Return the (x, y) coordinate for the center point of the cell that contains the specified text.  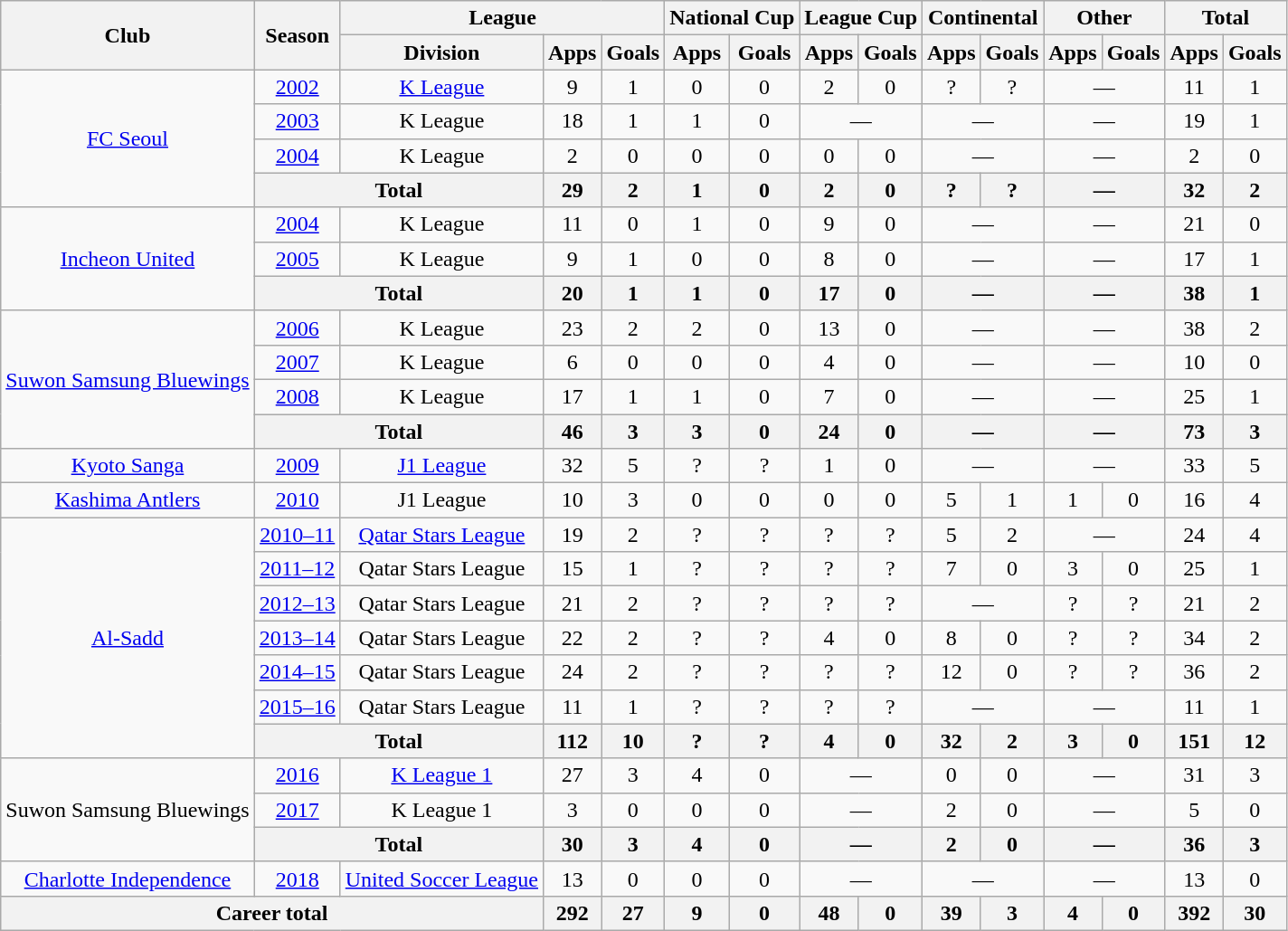
18 (573, 121)
31 (1194, 775)
National Cup (733, 18)
Career total (272, 913)
Kashima Antlers (128, 500)
33 (1194, 466)
2003 (297, 121)
2013–14 (297, 638)
2002 (297, 87)
22 (573, 638)
2012–13 (297, 603)
2006 (297, 328)
2016 (297, 775)
2014–15 (297, 672)
Al-Sadd (128, 638)
Continental (983, 18)
Club (128, 35)
Other (1104, 18)
39 (952, 913)
2018 (297, 879)
112 (573, 741)
16 (1194, 500)
392 (1194, 913)
2015–16 (297, 707)
FC Seoul (128, 138)
34 (1194, 638)
Incheon United (128, 259)
Kyoto Sanga (128, 466)
League Cup (861, 18)
Charlotte Independence (128, 879)
2011–12 (297, 569)
46 (573, 432)
2005 (297, 259)
29 (573, 190)
2008 (297, 396)
73 (1194, 432)
Season (297, 35)
23 (573, 328)
United Soccer League (441, 879)
292 (573, 913)
Division (441, 52)
2009 (297, 466)
6 (573, 362)
League (502, 18)
2010 (297, 500)
20 (573, 293)
2017 (297, 810)
15 (573, 569)
151 (1194, 741)
2007 (297, 362)
2010–11 (297, 535)
48 (829, 913)
